Determine the (X, Y) coordinate at the center of the cell enclosing the given text.  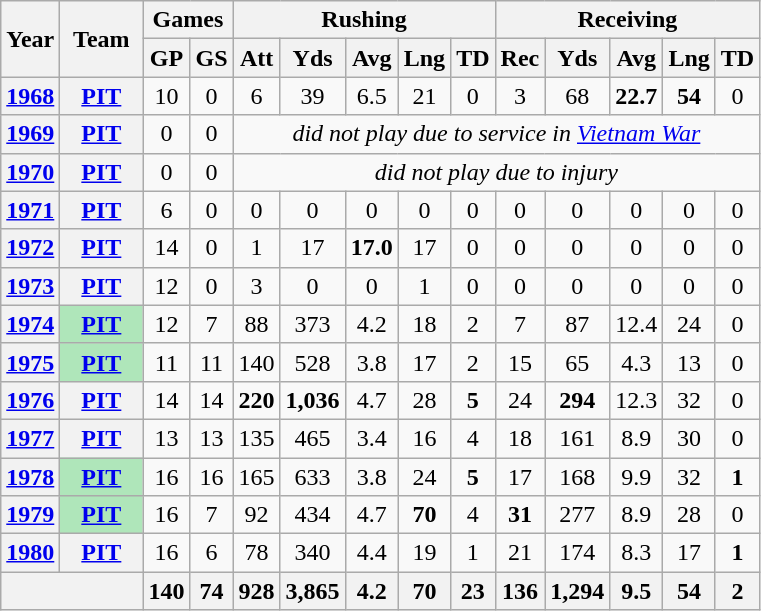
39 (312, 96)
19 (424, 553)
220 (256, 400)
8.3 (636, 553)
1980 (30, 553)
12.3 (636, 400)
31 (520, 515)
4.3 (636, 362)
78 (256, 553)
136 (520, 591)
Team (102, 39)
Receiving (628, 20)
168 (578, 477)
9.9 (636, 477)
1971 (30, 210)
1,294 (578, 591)
65 (578, 362)
12.4 (636, 324)
161 (578, 438)
294 (578, 400)
1974 (30, 324)
Rec (520, 58)
22.7 (636, 96)
1975 (30, 362)
17.0 (372, 248)
434 (312, 515)
6.5 (372, 96)
15 (520, 362)
87 (578, 324)
10 (166, 96)
633 (312, 477)
928 (256, 591)
465 (312, 438)
1973 (30, 286)
9.5 (636, 591)
30 (689, 438)
4.4 (372, 553)
3,865 (312, 591)
23 (473, 591)
Year (30, 39)
1977 (30, 438)
277 (578, 515)
528 (312, 362)
1978 (30, 477)
68 (578, 96)
340 (312, 553)
Games (188, 20)
3.4 (372, 438)
373 (312, 324)
1979 (30, 515)
165 (256, 477)
1976 (30, 400)
92 (256, 515)
174 (578, 553)
did not play due to injury (496, 172)
1969 (30, 134)
GP (166, 58)
1,036 (312, 400)
1972 (30, 248)
1970 (30, 172)
74 (212, 591)
88 (256, 324)
did not play due to service in Vietnam War (496, 134)
Att (256, 58)
135 (256, 438)
GS (212, 58)
Rushing (364, 20)
1968 (30, 96)
